Find where the given text appears and provide that cell's center as (x, y) coordinate. 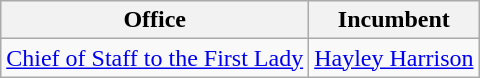
Chief of Staff to the First Lady (155, 58)
Hayley Harrison (394, 58)
Office (155, 20)
Incumbent (394, 20)
